Extract the [X, Y] coordinate from the center of the cell holding the provided text.  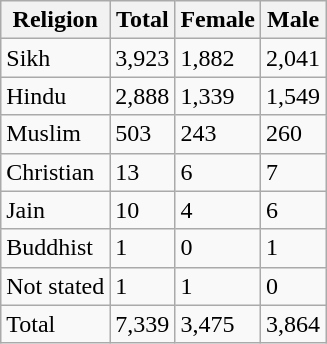
3,475 [218, 324]
1,339 [218, 96]
243 [218, 134]
1,882 [218, 58]
Religion [56, 20]
Male [294, 20]
2,041 [294, 58]
7 [294, 172]
Sikh [56, 58]
Hindu [56, 96]
13 [142, 172]
Jain [56, 210]
1,549 [294, 96]
3,923 [142, 58]
503 [142, 134]
260 [294, 134]
4 [218, 210]
Female [218, 20]
Muslim [56, 134]
Not stated [56, 286]
2,888 [142, 96]
3,864 [294, 324]
7,339 [142, 324]
Buddhist [56, 248]
Christian [56, 172]
10 [142, 210]
